Output the [X, Y] coordinate of the center of the cell containing the given text.  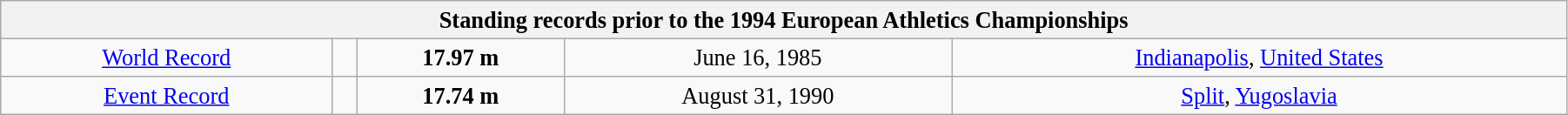
17.97 m [460, 57]
August 31, 1990 [757, 95]
17.74 m [460, 95]
Standing records prior to the 1994 European Athletics Championships [784, 19]
Indianapolis, United States [1260, 57]
World Record [167, 57]
June 16, 1985 [757, 57]
Split, Yugoslavia [1260, 95]
Event Record [167, 95]
